Identify which cell holds the provided text, then report its (X, Y) central coordinate. 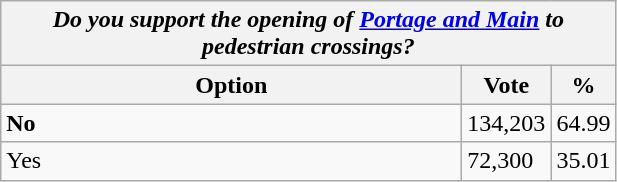
% (584, 85)
Do you support the opening of Portage and Main to pedestrian crossings? (308, 34)
Option (232, 85)
Yes (232, 161)
134,203 (506, 123)
35.01 (584, 161)
No (232, 123)
Vote (506, 85)
72,300 (506, 161)
64.99 (584, 123)
